Output the (X, Y) coordinate of the center of the cell containing the given text.  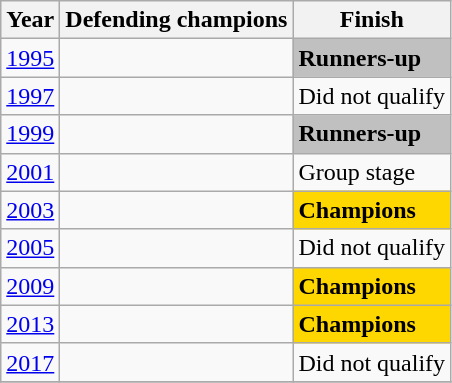
2003 (30, 210)
Group stage (372, 172)
1995 (30, 58)
2001 (30, 172)
Defending champions (176, 20)
2017 (30, 362)
2009 (30, 286)
2005 (30, 248)
2013 (30, 324)
Finish (372, 20)
1999 (30, 134)
Year (30, 20)
1997 (30, 96)
